Extract the [x, y] coordinate from the center of the cell holding the provided text.  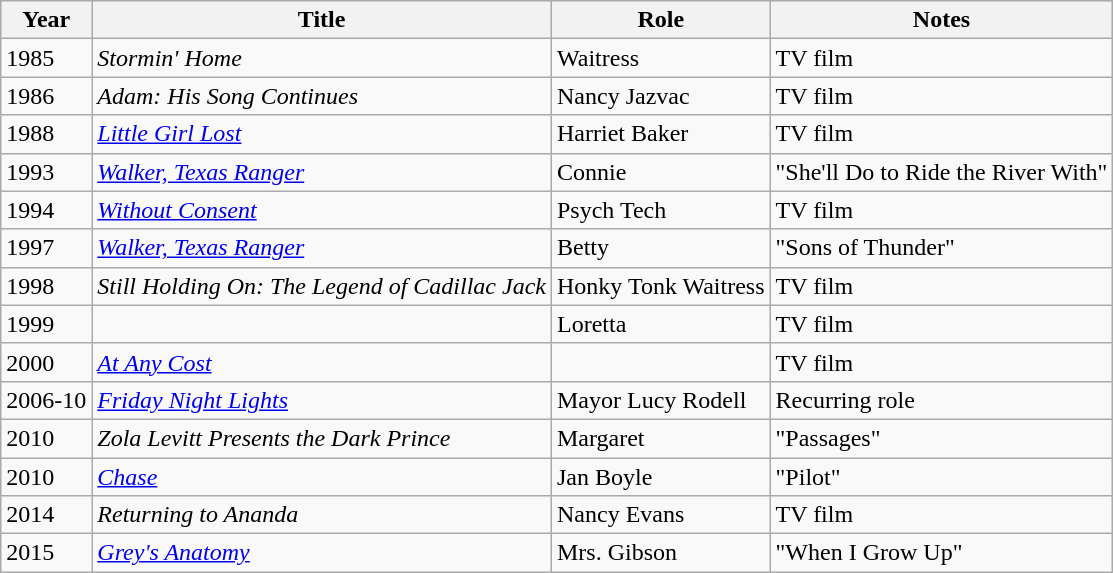
Chase [322, 477]
1986 [46, 96]
Role [660, 20]
Grey's Anatomy [322, 553]
Recurring role [942, 400]
1999 [46, 324]
2000 [46, 362]
Nancy Jazvac [660, 96]
Year [46, 20]
Friday Night Lights [322, 400]
Margaret [660, 438]
Little Girl Lost [322, 134]
Adam: His Song Continues [322, 96]
Notes [942, 20]
Connie [660, 172]
Mayor Lucy Rodell [660, 400]
Nancy Evans [660, 515]
Jan Boyle [660, 477]
1988 [46, 134]
1993 [46, 172]
Harriet Baker [660, 134]
1998 [46, 286]
Zola Levitt Presents the Dark Prince [322, 438]
At Any Cost [322, 362]
1997 [46, 248]
Returning to Ananda [322, 515]
Waitress [660, 58]
Title [322, 20]
Still Holding On: The Legend of Cadillac Jack [322, 286]
2006-10 [46, 400]
Psych Tech [660, 210]
"When I Grow Up" [942, 553]
Stormin' Home [322, 58]
Loretta [660, 324]
1994 [46, 210]
"Sons of Thunder" [942, 248]
"Passages" [942, 438]
"Pilot" [942, 477]
"She'll Do to Ride the River With" [942, 172]
Mrs. Gibson [660, 553]
2015 [46, 553]
2014 [46, 515]
Honky Tonk Waitress [660, 286]
1985 [46, 58]
Betty [660, 248]
Without Consent [322, 210]
